From the cell containing the given text, extract its center point as [X, Y] coordinate. 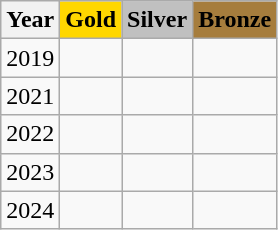
2021 [30, 96]
2019 [30, 58]
Year [30, 20]
2023 [30, 172]
Silver [158, 20]
2024 [30, 210]
Bronze [235, 20]
Gold [91, 20]
2022 [30, 134]
